Find where the given text appears and provide that cell's center as (X, Y) coordinate. 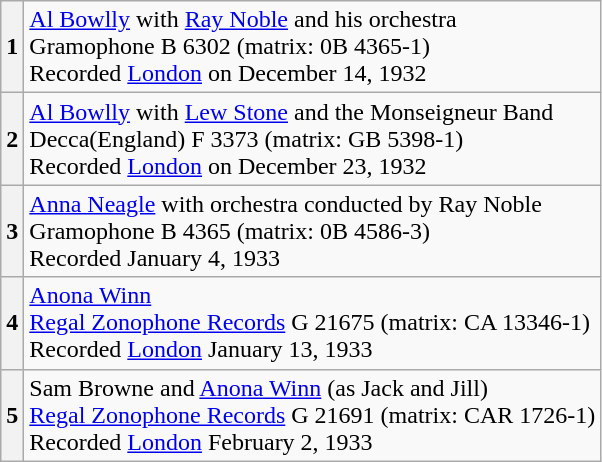
Anona WinnRegal Zonophone Records G 21675 (matrix: CA 13346-1)Recorded London January 13, 1933 (312, 323)
3 (12, 231)
1 (12, 47)
Sam Browne and Anona Winn (as Jack and Jill)Regal Zonophone Records G 21691 (matrix: CAR 1726-1)Recorded London February 2, 1933 (312, 415)
Al Bowlly with Ray Noble and his orchestraGramophone B 6302 (matrix: 0B 4365-1)Recorded London on December 14, 1932 (312, 47)
Al Bowlly with Lew Stone and the Monseigneur BandDecca(England) F 3373 (matrix: GB 5398-1)Recorded London on December 23, 1932 (312, 139)
5 (12, 415)
4 (12, 323)
2 (12, 139)
Anna Neagle with orchestra conducted by Ray NobleGramophone B 4365 (matrix: 0B 4586-3)Recorded January 4, 1933 (312, 231)
